Capture the cell that displays the provided text and extract its (X, Y) central coordinate. 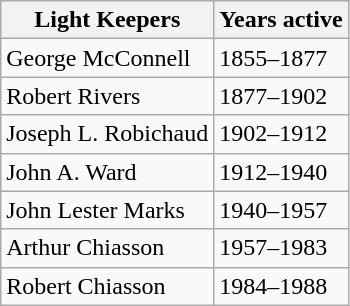
Robert Rivers (108, 96)
1984–1988 (281, 286)
1855–1877 (281, 58)
Arthur Chiasson (108, 248)
Robert Chiasson (108, 286)
1902–1912 (281, 134)
Light Keepers (108, 20)
1877–1902 (281, 96)
George McConnell (108, 58)
1957–1983 (281, 248)
John Lester Marks (108, 210)
1940–1957 (281, 210)
Years active (281, 20)
1912–1940 (281, 172)
Joseph L. Robichaud (108, 134)
John A. Ward (108, 172)
